Output the [X, Y] coordinate of the center of the cell containing the given text.  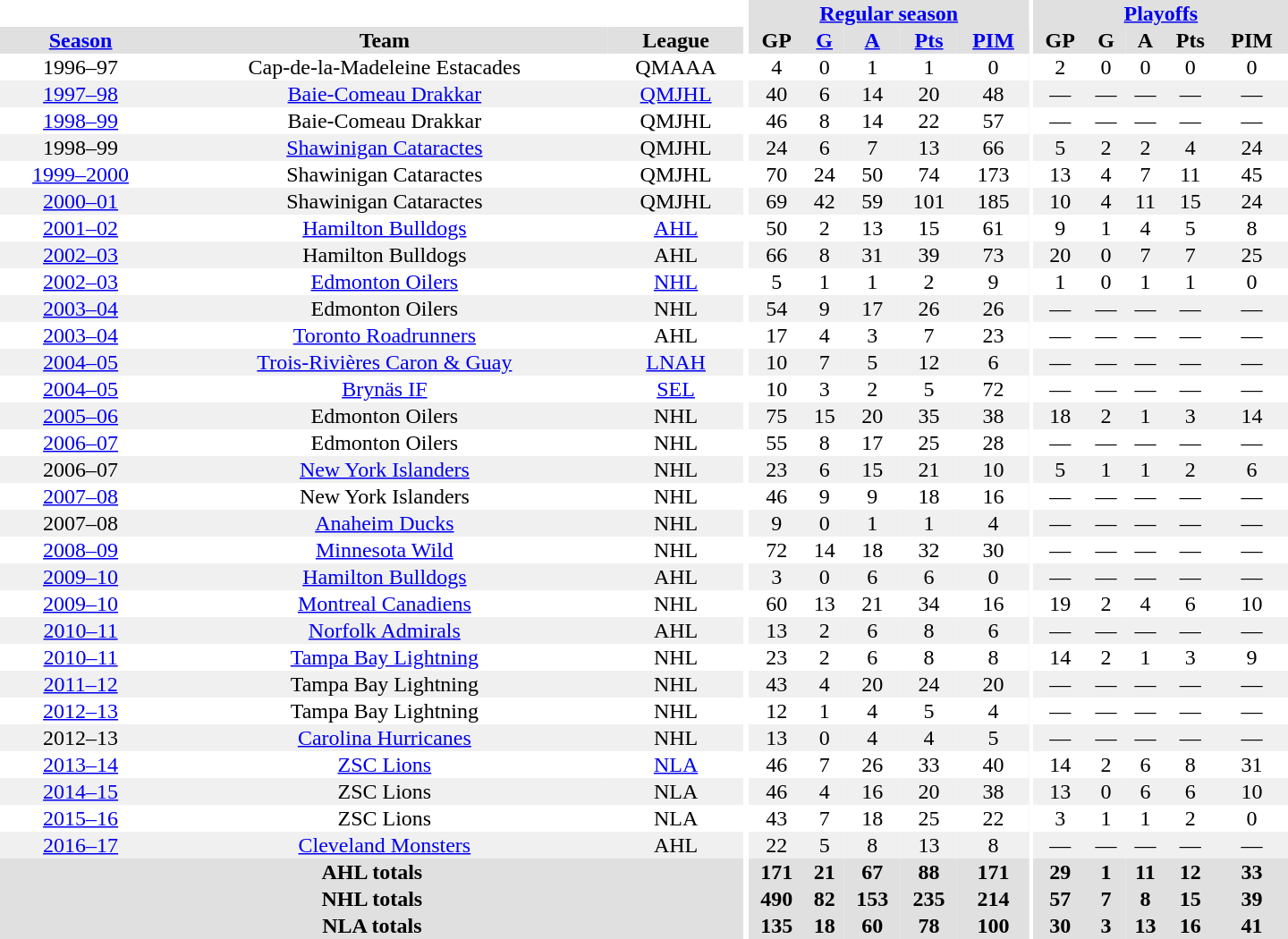
Season [80, 40]
100 [993, 926]
70 [776, 174]
2014–15 [80, 791]
67 [873, 872]
88 [928, 872]
48 [993, 94]
82 [825, 899]
Playoffs [1161, 13]
Team [385, 40]
SEL [676, 389]
28 [993, 443]
2016–17 [80, 845]
Minnesota Wild [385, 550]
Brynäs IF [385, 389]
QMAAA [676, 67]
235 [928, 899]
2001–02 [80, 228]
Trois-Rivières Caron & Guay [385, 362]
2008–09 [80, 550]
2005–06 [80, 416]
Cap-de-la-Madeleine Estacades [385, 67]
61 [993, 228]
NLA totals [372, 926]
1999–2000 [80, 174]
59 [873, 201]
19 [1061, 604]
490 [776, 899]
214 [993, 899]
League [676, 40]
AHL totals [372, 872]
Toronto Roadrunners [385, 335]
41 [1252, 926]
1997–98 [80, 94]
35 [928, 416]
Norfolk Admirals [385, 630]
78 [928, 926]
34 [928, 604]
101 [928, 201]
NHL totals [372, 899]
Cleveland Monsters [385, 845]
173 [993, 174]
153 [873, 899]
1996–97 [80, 67]
2015–16 [80, 818]
54 [776, 309]
32 [928, 550]
29 [1061, 872]
Carolina Hurricanes [385, 738]
75 [776, 416]
185 [993, 201]
2013–14 [80, 765]
42 [825, 201]
Regular season [888, 13]
Anaheim Ducks [385, 523]
45 [1252, 174]
2011–12 [80, 684]
LNAH [676, 362]
Montreal Canadiens [385, 604]
73 [993, 255]
55 [776, 443]
135 [776, 926]
2000–01 [80, 201]
69 [776, 201]
74 [928, 174]
